Extract the (X, Y) coordinate from the center of the cell holding the provided text.  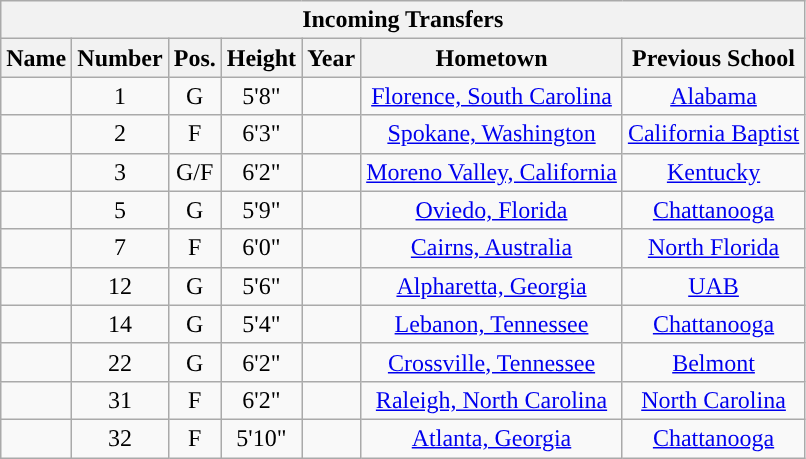
Crossville, Tennessee (492, 362)
31 (120, 400)
Year (332, 58)
14 (120, 324)
Moreno Valley, California (492, 172)
California Baptist (713, 134)
Height (261, 58)
UAB (713, 286)
6'0" (261, 248)
Raleigh, North Carolina (492, 400)
Lebanon, Tennessee (492, 324)
Alpharetta, Georgia (492, 286)
Name (36, 58)
Incoming Transfers (403, 20)
Atlanta, Georgia (492, 438)
Florence, South Carolina (492, 96)
5'9" (261, 210)
G/F (194, 172)
North Florida (713, 248)
5 (120, 210)
Number (120, 58)
12 (120, 286)
Spokane, Washington (492, 134)
Belmont (713, 362)
Oviedo, Florida (492, 210)
Cairns, Australia (492, 248)
2 (120, 134)
5'8" (261, 96)
5'10" (261, 438)
5'4" (261, 324)
7 (120, 248)
Hometown (492, 58)
Previous School (713, 58)
32 (120, 438)
North Carolina (713, 400)
22 (120, 362)
Alabama (713, 96)
3 (120, 172)
Kentucky (713, 172)
5'6" (261, 286)
Pos. (194, 58)
6'3" (261, 134)
1 (120, 96)
